Scan for the cell matching the given text and deliver its (X, Y) coordinate at center. 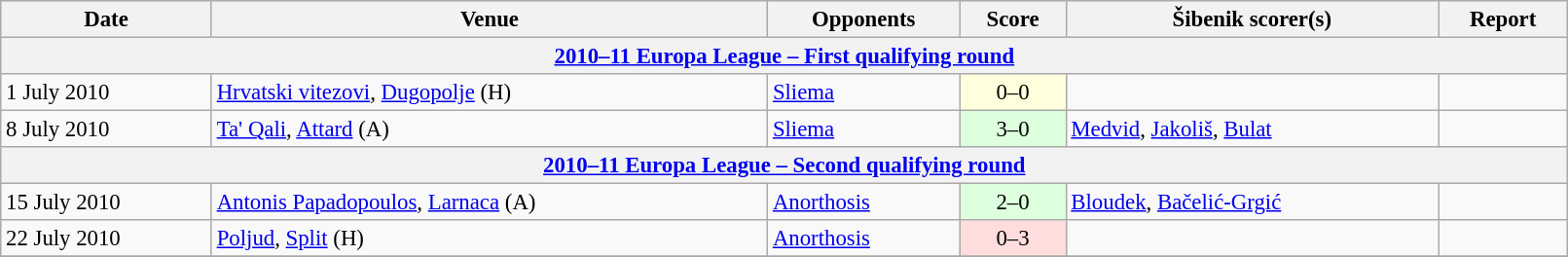
Bloudek, Bačelić-Grgić (1252, 202)
Score (1012, 19)
Šibenik scorer(s) (1252, 19)
15 July 2010 (107, 202)
Medvid, Jakoliš, Bulat (1252, 129)
1 July 2010 (107, 92)
Ta' Qali, Attard (A) (489, 129)
Venue (489, 19)
Date (107, 19)
3–0 (1012, 129)
22 July 2010 (107, 239)
0–3 (1012, 239)
0–0 (1012, 92)
2–0 (1012, 202)
2010–11 Europa League – Second qualifying round (784, 165)
Antonis Papadopoulos, Larnaca (A) (489, 202)
2010–11 Europa League – First qualifying round (784, 56)
Poljud, Split (H) (489, 239)
Opponents (864, 19)
8 July 2010 (107, 129)
Hrvatski vitezovi, Dugopolje (H) (489, 92)
Report (1503, 19)
